Output the [X, Y] coordinate of the center of the cell containing the given text.  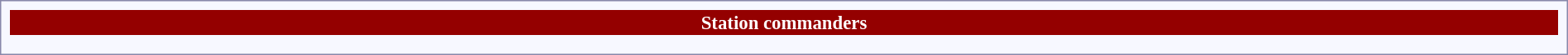
Station commanders [784, 22]
